Scan for the cell matching the given text and deliver its (x, y) coordinate at center. 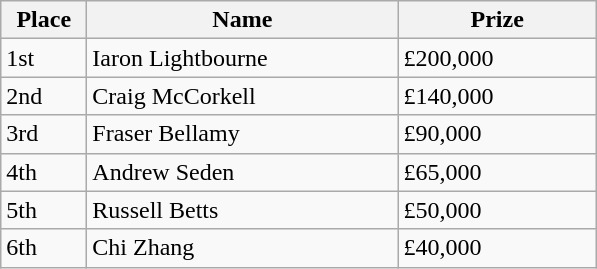
£50,000 (498, 210)
£200,000 (498, 58)
Craig McCorkell (242, 96)
£40,000 (498, 248)
6th (44, 248)
£90,000 (498, 134)
4th (44, 172)
£65,000 (498, 172)
Russell Betts (242, 210)
Chi Zhang (242, 248)
Fraser Bellamy (242, 134)
3rd (44, 134)
5th (44, 210)
Prize (498, 20)
Name (242, 20)
Andrew Seden (242, 172)
Place (44, 20)
1st (44, 58)
2nd (44, 96)
Iaron Lightbourne (242, 58)
£140,000 (498, 96)
